From the cell containing the given text, extract its center point as (x, y) coordinate. 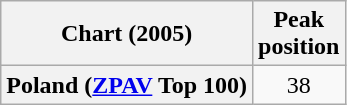
Peakposition (299, 34)
Chart (2005) (127, 34)
38 (299, 85)
Poland (ZPAV Top 100) (127, 85)
